Return the [x, y] coordinate for the center point of the cell that contains the specified text.  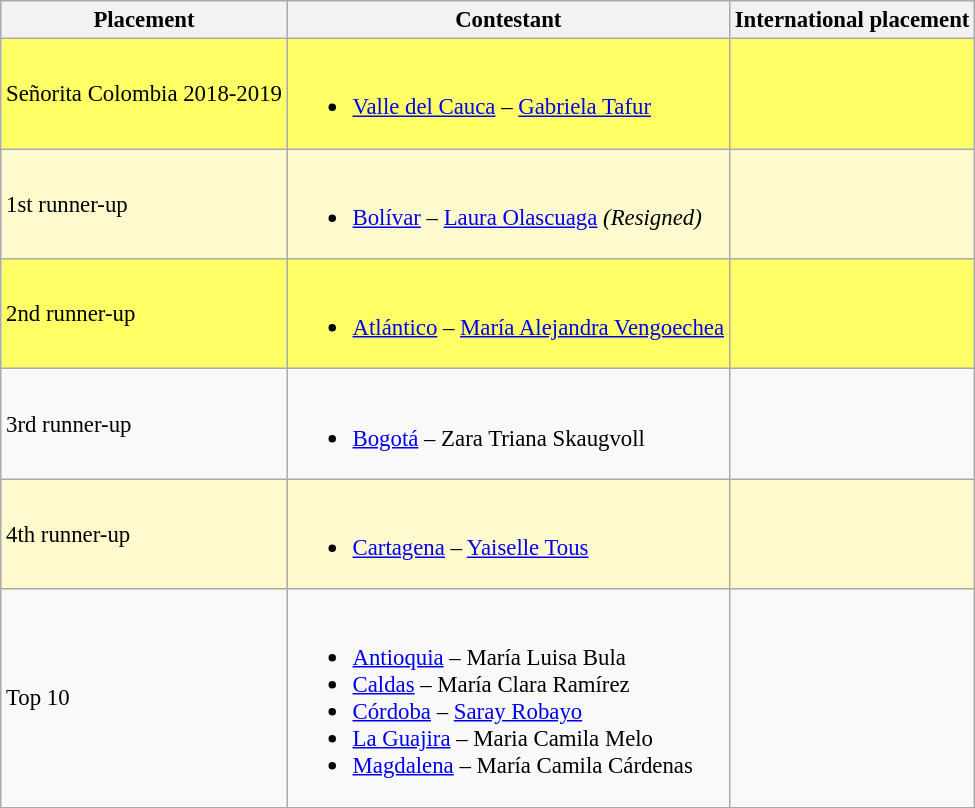
Valle del Cauca – Gabriela Tafur [508, 94]
Contestant [508, 20]
Bolívar – Laura Olascuaga (Resigned) [508, 204]
Atlántico – María Alejandra Vengoechea [508, 314]
Placement [144, 20]
3rd runner-up [144, 424]
International placement [852, 20]
1st runner-up [144, 204]
2nd runner-up [144, 314]
Bogotá – Zara Triana Skaugvoll [508, 424]
Antioquia – María Luisa BulaCaldas – María Clara RamírezCórdoba – Saray RobayoLa Guajira – Maria Camila MeloMagdalena – María Camila Cárdenas [508, 698]
Top 10 [144, 698]
Cartagena – Yaiselle Tous [508, 534]
Señorita Colombia 2018-2019 [144, 94]
4th runner-up [144, 534]
